For the text-containing cell, return its midpoint in (x, y) coordinate format. 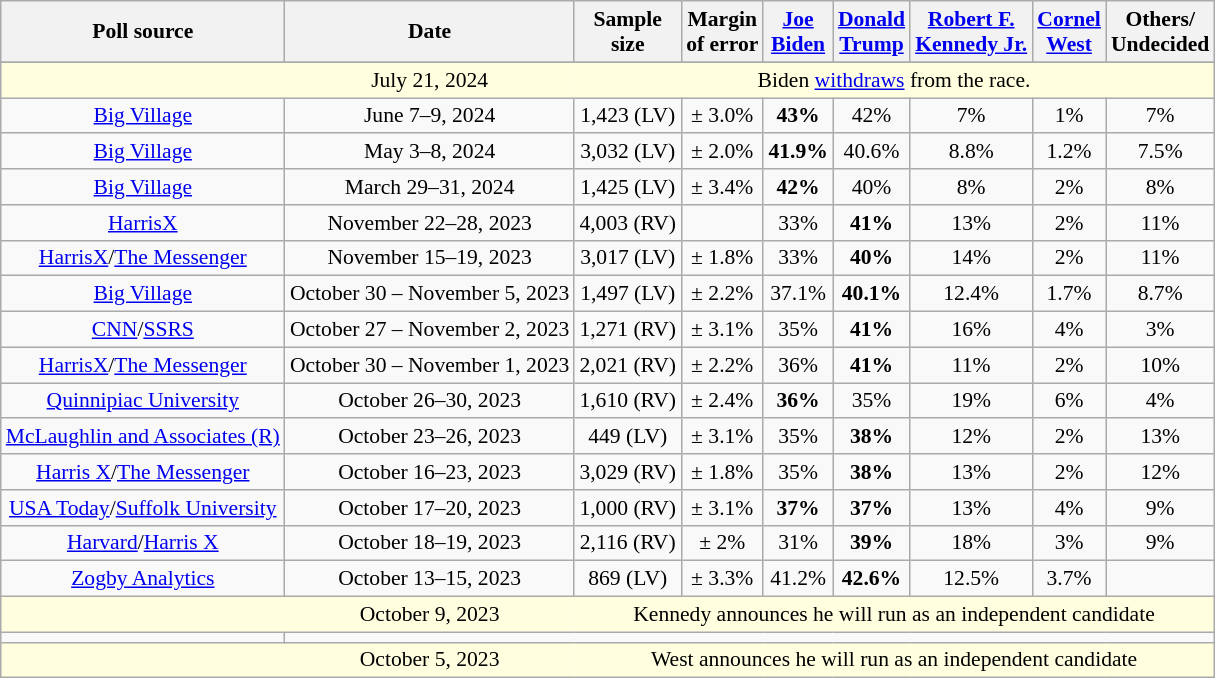
± 2.0% (722, 152)
12.5% (971, 579)
1,497 (LV) (628, 294)
Samplesize (628, 32)
3,029 (RV) (628, 472)
JoeBiden (798, 32)
8.8% (971, 152)
West announces he will run as an independent candidate (894, 660)
18% (971, 543)
1% (1069, 116)
3,032 (LV) (628, 152)
Harvard/Harris X (143, 543)
Others/Undecided (1160, 32)
449 (LV) (628, 437)
DonaldTrump (872, 32)
6% (1069, 401)
1.2% (1069, 152)
October 30 – November 1, 2023 (430, 365)
40.6% (872, 152)
Robert F.Kennedy Jr. (971, 32)
41.2% (798, 579)
19% (971, 401)
10% (1160, 365)
July 21, 2024 (430, 80)
1.7% (1069, 294)
± 3.0% (722, 116)
1,610 (RV) (628, 401)
16% (971, 330)
November 22–28, 2023 (430, 223)
± 3.4% (722, 187)
October 5, 2023 (430, 660)
869 (LV) (628, 579)
June 7–9, 2024 (430, 116)
October 26–30, 2023 (430, 401)
October 17–20, 2023 (430, 508)
HarrisX (143, 223)
39% (872, 543)
October 16–23, 2023 (430, 472)
40.1% (872, 294)
4,003 (RV) (628, 223)
1,271 (RV) (628, 330)
37.1% (798, 294)
Marginof error (722, 32)
42.6% (872, 579)
May 3–8, 2024 (430, 152)
1,000 (RV) (628, 508)
October 23–26, 2023 (430, 437)
± 3.3% (722, 579)
Quinnipiac University (143, 401)
± 2% (722, 543)
1,425 (LV) (628, 187)
USA Today/Suffolk University (143, 508)
Biden withdraws from the race. (894, 80)
14% (971, 258)
Zogby Analytics (143, 579)
October 18–19, 2023 (430, 543)
3,017 (LV) (628, 258)
2,116 (RV) (628, 543)
12.4% (971, 294)
1,423 (LV) (628, 116)
November 15–19, 2023 (430, 258)
McLaughlin and Associates (R) (143, 437)
Poll source (143, 32)
± 2.4% (722, 401)
October 27 – November 2, 2023 (430, 330)
2,021 (RV) (628, 365)
October 13–15, 2023 (430, 579)
3.7% (1069, 579)
Date (430, 32)
7.5% (1160, 152)
October 9, 2023 (430, 615)
41.9% (798, 152)
Kennedy announces he will run as an independent candidate (894, 615)
31% (798, 543)
8.7% (1160, 294)
CornelWest (1069, 32)
43% (798, 116)
CNN/SSRS (143, 330)
March 29–31, 2024 (430, 187)
Harris X/The Messenger (143, 472)
October 30 – November 5, 2023 (430, 294)
